Locate the cell with the specified text and output its (x, y) center coordinate. 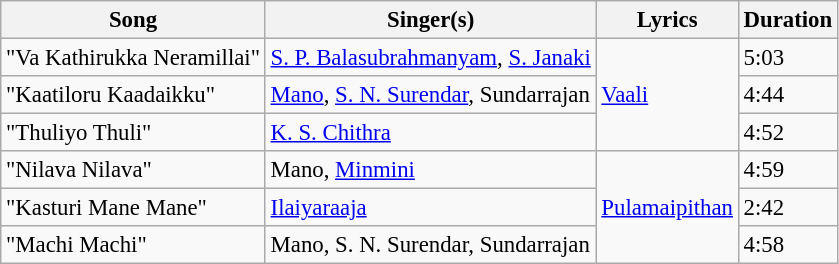
Song (134, 20)
"Nilava Nilava" (134, 170)
Lyrics (667, 20)
"Thuliyo Thuli" (134, 133)
4:44 (788, 95)
Pulamaipithan (667, 208)
Duration (788, 20)
"Kasturi Mane Mane" (134, 208)
5:03 (788, 58)
K. S. Chithra (430, 133)
"Machi Machi" (134, 245)
4:52 (788, 133)
Mano, Minmini (430, 170)
"Kaatiloru Kaadaikku" (134, 95)
Ilaiyaraaja (430, 208)
2:42 (788, 208)
S. P. Balasubrahmanyam, S. Janaki (430, 58)
4:58 (788, 245)
Singer(s) (430, 20)
"Va Kathirukka Neramillai" (134, 58)
Vaali (667, 96)
4:59 (788, 170)
